Capture the cell that displays the provided text and extract its (x, y) central coordinate. 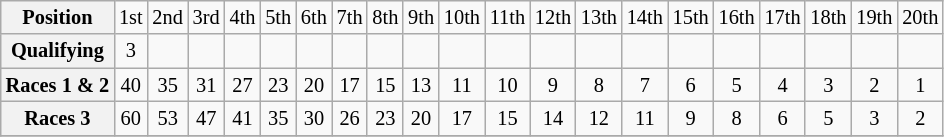
14th (645, 17)
12 (599, 118)
7th (350, 17)
Races 3 (58, 118)
12th (553, 17)
7 (645, 85)
19th (874, 17)
41 (243, 118)
2nd (168, 17)
9th (421, 17)
13 (421, 85)
1st (130, 17)
10th (462, 17)
40 (130, 85)
30 (314, 118)
60 (130, 118)
16th (737, 17)
13th (599, 17)
Position (58, 17)
31 (206, 85)
11th (508, 17)
Races 1 & 2 (58, 85)
Qualifying (58, 51)
5th (278, 17)
3rd (206, 17)
18th (828, 17)
1 (920, 85)
17th (783, 17)
10 (508, 85)
53 (168, 118)
20th (920, 17)
4th (243, 17)
8th (385, 17)
6th (314, 17)
26 (350, 118)
4 (783, 85)
27 (243, 85)
14 (553, 118)
47 (206, 118)
15th (691, 17)
